Pinpoint the cell where the given text exists, returning its (X, Y) midpoint coordinate. 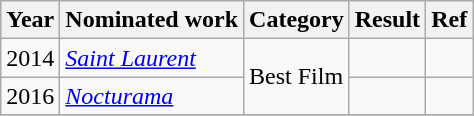
Nocturama (152, 96)
Result (387, 20)
Year (30, 20)
2016 (30, 96)
Saint Laurent (152, 58)
Category (297, 20)
Nominated work (152, 20)
2014 (30, 58)
Best Film (297, 77)
Ref (450, 20)
